Return the [X, Y] coordinate for the center point of the cell that contains the specified text.  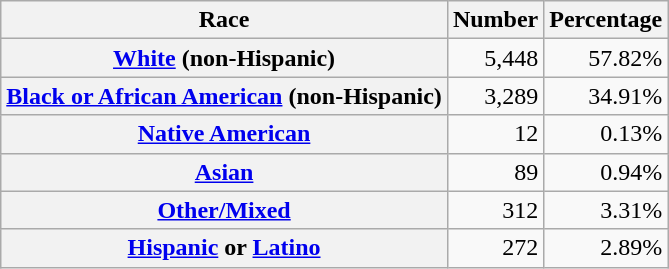
57.82% [606, 58]
12 [495, 134]
89 [495, 172]
Native American [224, 134]
Other/Mixed [224, 210]
5,448 [495, 58]
312 [495, 210]
White (non-Hispanic) [224, 58]
34.91% [606, 96]
Hispanic or Latino [224, 248]
0.94% [606, 172]
Percentage [606, 20]
Black or African American (non-Hispanic) [224, 96]
3,289 [495, 96]
2.89% [606, 248]
Asian [224, 172]
Race [224, 20]
Number [495, 20]
3.31% [606, 210]
0.13% [606, 134]
272 [495, 248]
